Pinpoint the cell where the given text exists, returning its [X, Y] midpoint coordinate. 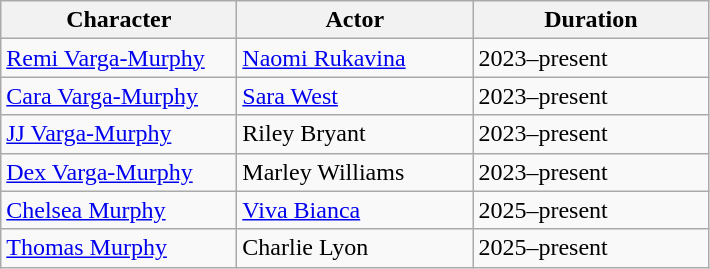
Riley Bryant [355, 134]
Actor [355, 20]
Sara West [355, 96]
Naomi Rukavina [355, 58]
Cara Varga-Murphy [119, 96]
Thomas Murphy [119, 248]
Remi Varga-Murphy [119, 58]
JJ Varga-Murphy [119, 134]
Duration [591, 20]
Marley Williams [355, 172]
Dex Varga-Murphy [119, 172]
Chelsea Murphy [119, 210]
Charlie Lyon [355, 248]
Viva Bianca [355, 210]
Character [119, 20]
